Extract the (X, Y) coordinate from the center of the cell holding the provided text.  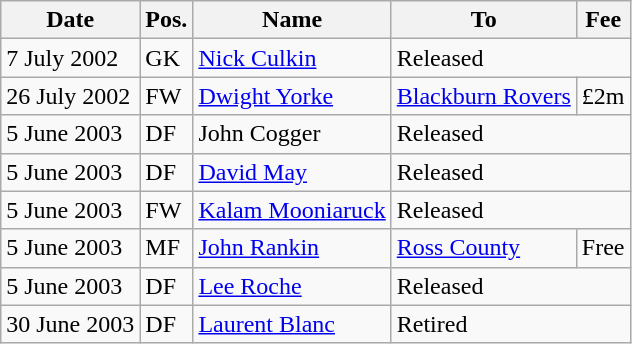
Lee Roche (292, 286)
Pos. (166, 20)
To (484, 20)
Name (292, 20)
Free (603, 248)
Laurent Blanc (292, 324)
Blackburn Rovers (484, 96)
30 June 2003 (70, 324)
John Rankin (292, 248)
Date (70, 20)
Fee (603, 20)
Dwight Yorke (292, 96)
Kalam Mooniaruck (292, 210)
£2m (603, 96)
MF (166, 248)
Retired (510, 324)
GK (166, 58)
John Cogger (292, 134)
26 July 2002 (70, 96)
Nick Culkin (292, 58)
Ross County (484, 248)
David May (292, 172)
7 July 2002 (70, 58)
